Locate the cell with the specified text and output its [x, y] center coordinate. 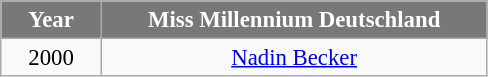
Nadin Becker [294, 58]
Year [52, 20]
Miss Millennium Deutschland [294, 20]
2000 [52, 58]
